Return the [X, Y] coordinate for the center point of the cell that contains the specified text.  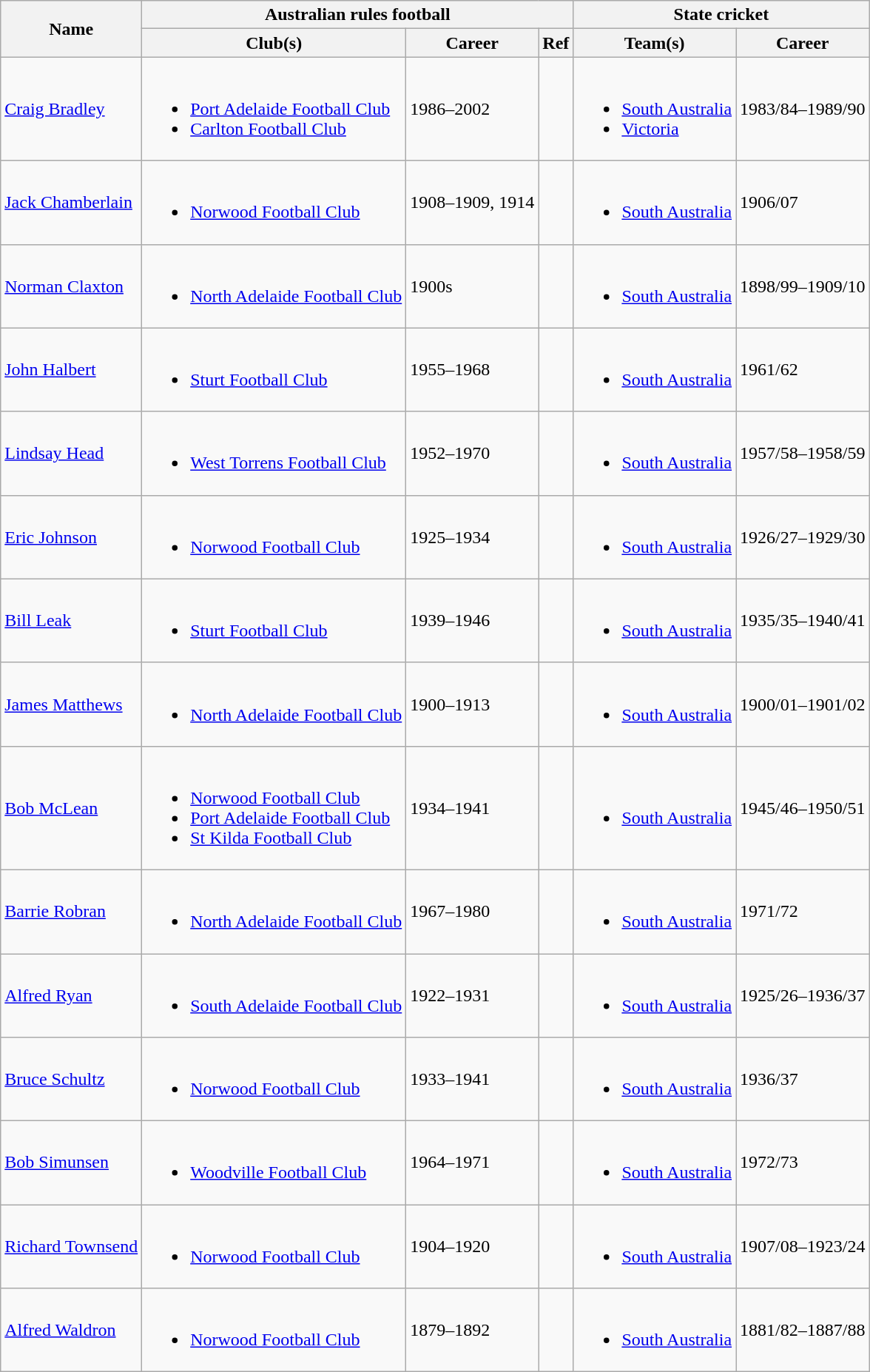
Lindsay Head [71, 453]
1945/46–1950/51 [803, 808]
1906/07 [803, 203]
1925/26–1936/37 [803, 995]
Bob McLean [71, 808]
1926/27–1929/30 [803, 537]
Norman Claxton [71, 286]
1986–2002 [472, 109]
John Halbert [71, 370]
Team(s) [655, 43]
1900/01–1901/02 [803, 705]
Woodville Football Club [274, 1163]
Club(s) [274, 43]
Richard Townsend [71, 1246]
State cricket [721, 15]
1967–1980 [472, 912]
1936/37 [803, 1079]
1972/73 [803, 1163]
Port Adelaide Football ClubCarlton Football Club [274, 109]
1939–1946 [472, 620]
Name [71, 29]
Barrie Robran [71, 912]
1879–1892 [472, 1331]
1964–1971 [472, 1163]
1904–1920 [472, 1246]
1957/58–1958/59 [803, 453]
1935/35–1940/41 [803, 620]
1983/84–1989/90 [803, 109]
Norwood Football ClubPort Adelaide Football ClubSt Kilda Football Club [274, 808]
1934–1941 [472, 808]
Bob Simunsen [71, 1163]
1952–1970 [472, 453]
Alfred Waldron [71, 1331]
South Adelaide Football Club [274, 995]
Ref [556, 43]
Bruce Schultz [71, 1079]
1898/99–1909/10 [803, 286]
Craig Bradley [71, 109]
Eric Johnson [71, 537]
1933–1941 [472, 1079]
1881/82–1887/88 [803, 1331]
1907/08–1923/24 [803, 1246]
Australian rules football [358, 15]
1955–1968 [472, 370]
1900s [472, 286]
1922–1931 [472, 995]
Bill Leak [71, 620]
Jack Chamberlain [71, 203]
James Matthews [71, 705]
1908–1909, 1914 [472, 203]
Alfred Ryan [71, 995]
South AustraliaVictoria [655, 109]
1900–1913 [472, 705]
1925–1934 [472, 537]
1961/62 [803, 370]
West Torrens Football Club [274, 453]
1971/72 [803, 912]
